Identify which cell holds the provided text, then report its [x, y] central coordinate. 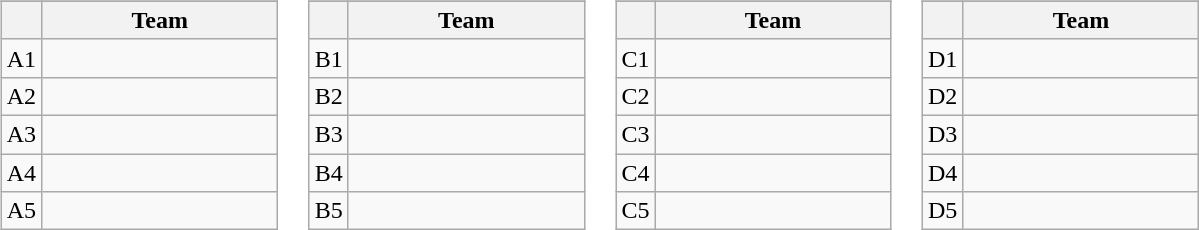
B5 [328, 211]
C1 [636, 58]
D3 [942, 134]
B2 [328, 96]
A5 [21, 211]
B1 [328, 58]
B3 [328, 134]
D4 [942, 173]
A3 [21, 134]
D5 [942, 211]
C3 [636, 134]
D1 [942, 58]
A4 [21, 173]
B4 [328, 173]
C5 [636, 211]
A1 [21, 58]
C2 [636, 96]
A2 [21, 96]
D2 [942, 96]
C4 [636, 173]
